Locate the cell with the specified text and output its [x, y] center coordinate. 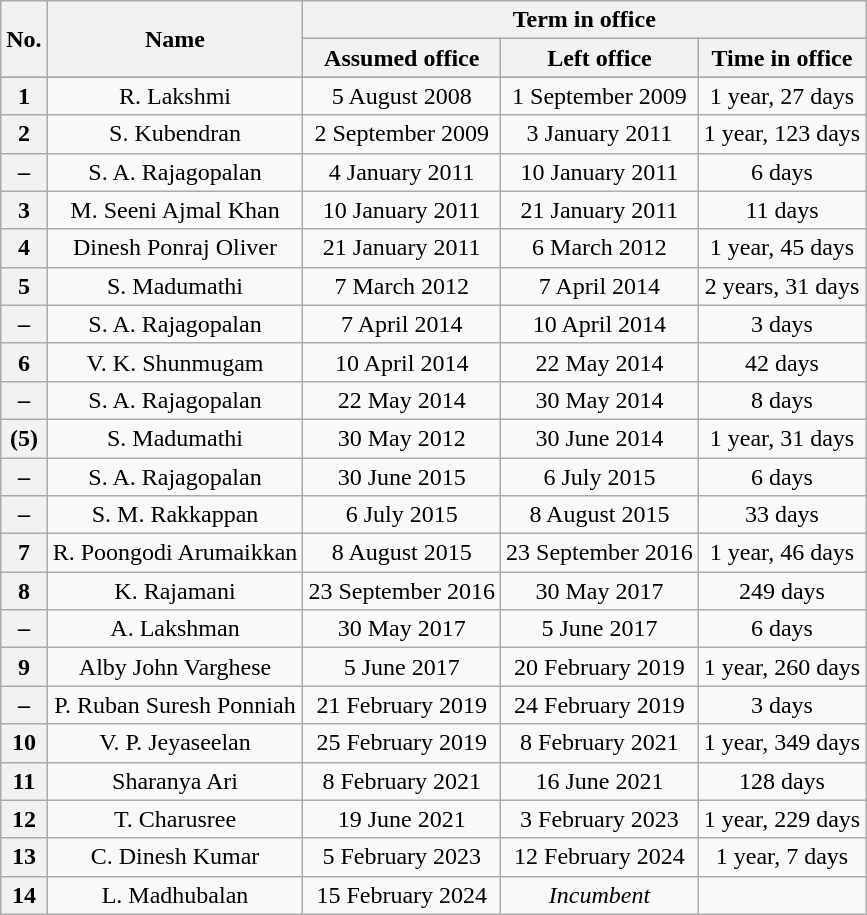
A. Lakshman [175, 629]
249 days [782, 591]
Name [175, 39]
1 year, 229 days [782, 819]
1 year, 349 days [782, 743]
14 [24, 895]
11 [24, 781]
7 [24, 553]
1 year, 123 days [782, 134]
Alby John Varghese [175, 667]
C. Dinesh Kumar [175, 857]
1 year, 27 days [782, 96]
1 September 2009 [600, 96]
3 January 2011 [600, 134]
1 year, 260 days [782, 667]
V. P. Jeyaseelan [175, 743]
30 May 2012 [402, 438]
3 February 2023 [600, 819]
12 [24, 819]
12 February 2024 [600, 857]
13 [24, 857]
6 [24, 362]
R. Lakshmi [175, 96]
Term in office [584, 20]
No. [24, 39]
2 years, 31 days [782, 286]
Assumed office [402, 58]
30 June 2015 [402, 477]
2 September 2009 [402, 134]
21 February 2019 [402, 705]
S. M. Rakkappan [175, 515]
(5) [24, 438]
M. Seeni Ajmal Khan [175, 210]
42 days [782, 362]
20 February 2019 [600, 667]
P. Ruban Suresh Ponniah [175, 705]
4 [24, 248]
Sharanya Ari [175, 781]
K. Rajamani [175, 591]
33 days [782, 515]
1 year, 7 days [782, 857]
1 [24, 96]
5 [24, 286]
Incumbent [600, 895]
8 days [782, 400]
1 year, 45 days [782, 248]
L. Madhubalan [175, 895]
7 March 2012 [402, 286]
Dinesh Ponraj Oliver [175, 248]
6 March 2012 [600, 248]
4 January 2011 [402, 172]
1 year, 31 days [782, 438]
16 June 2021 [600, 781]
5 August 2008 [402, 96]
1 year, 46 days [782, 553]
19 June 2021 [402, 819]
Left office [600, 58]
2 [24, 134]
15 February 2024 [402, 895]
S. Kubendran [175, 134]
T. Charusree [175, 819]
8 [24, 591]
V. K. Shunmugam [175, 362]
R. Poongodi Arumaikkan [175, 553]
5 February 2023 [402, 857]
30 June 2014 [600, 438]
Time in office [782, 58]
10 [24, 743]
25 February 2019 [402, 743]
128 days [782, 781]
3 [24, 210]
9 [24, 667]
30 May 2014 [600, 400]
11 days [782, 210]
24 February 2019 [600, 705]
